Provide the (X, Y) coordinate of the cell's center where the given text is located.  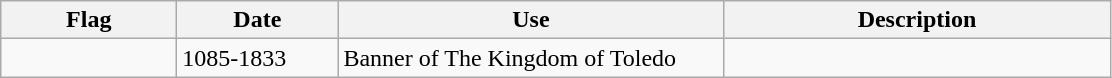
Use (531, 20)
Date (258, 20)
Flag (89, 20)
Description (917, 20)
Banner of The Kingdom of Toledo (531, 58)
1085-1833 (258, 58)
